Scan for the cell matching the given text and deliver its [x, y] coordinate at center. 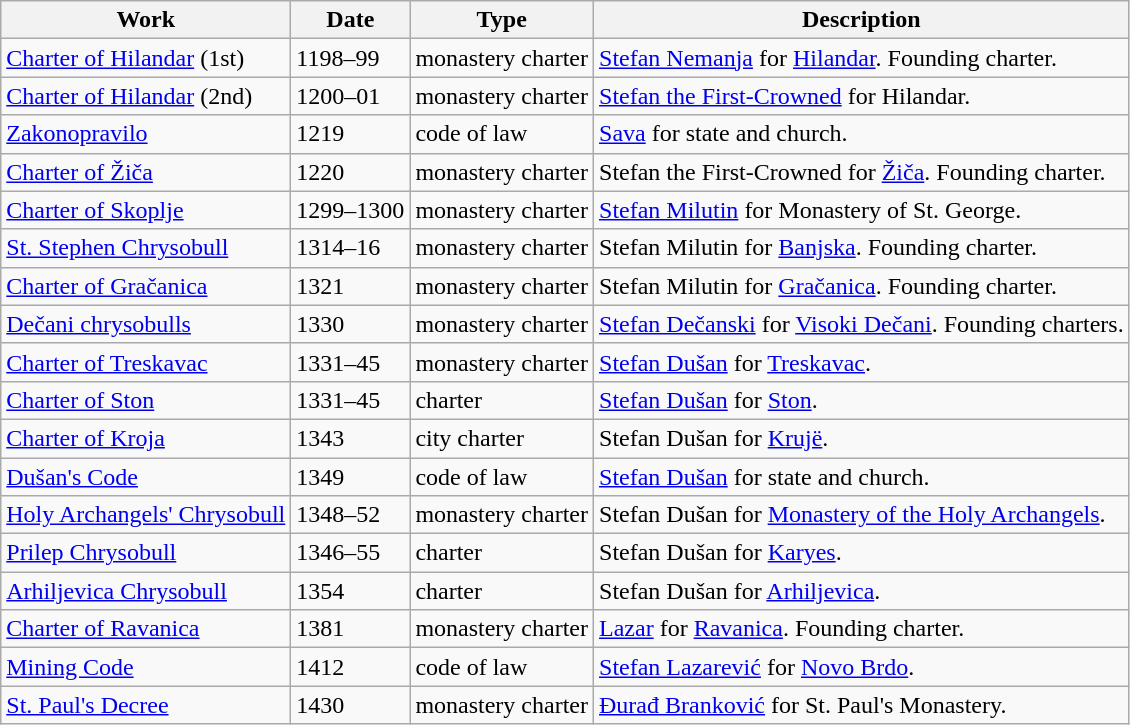
Charter of Gračanica [146, 286]
Charter of Treskavac [146, 362]
1346–55 [350, 553]
1381 [350, 629]
1348–52 [350, 515]
Stefan Dušan for Arhiljevica. [862, 591]
Stefan Dušan for state and church. [862, 477]
Arhiljevica Chrysobull [146, 591]
1220 [350, 172]
Charter of Kroja [146, 438]
Prilep Chrysobull [146, 553]
Stefan Dušan for Treskavac. [862, 362]
Dušan's Code [146, 477]
1330 [350, 324]
Type [502, 20]
Charter of Hilandar (2nd) [146, 96]
St. Paul's Decree [146, 705]
Charter of Hilandar (1st) [146, 58]
Stefan Dušan for Karyes. [862, 553]
Lazar for Ravanica. Founding charter. [862, 629]
Date [350, 20]
Đurađ Branković for St. Paul's Monastery. [862, 705]
Stefan Dušan for Ston. [862, 400]
Stefan Milutin for Monastery of St. George. [862, 210]
1299–1300 [350, 210]
Charter of Ston [146, 400]
1354 [350, 591]
Sava for state and church. [862, 134]
Stefan Milutin for Banjska. Founding charter. [862, 248]
Stefan Dečanski for Visoki Dečani. Founding charters. [862, 324]
1349 [350, 477]
1200–01 [350, 96]
Dečani chrysobulls [146, 324]
Stefan Nemanja for Hilandar. Founding charter. [862, 58]
Description [862, 20]
Stefan Milutin for Gračanica. Founding charter. [862, 286]
1343 [350, 438]
St. Stephen Chrysobull [146, 248]
1412 [350, 667]
1321 [350, 286]
Stefan the First-Crowned for Hilandar. [862, 96]
Zakonopravilo [146, 134]
Stefan the First-Crowned for Žiča. Founding charter. [862, 172]
Stefan Dušan for Krujë. [862, 438]
1198–99 [350, 58]
Charter of Žiča [146, 172]
1314–16 [350, 248]
Work [146, 20]
Stefan Lazarević for Novo Brdo. [862, 667]
Charter of Ravanica [146, 629]
Mining Code [146, 667]
city charter [502, 438]
Holy Archangels' Chrysobull [146, 515]
1430 [350, 705]
1219 [350, 134]
Stefan Dušan for Monastery of the Holy Archangels. [862, 515]
Charter of Skoplje [146, 210]
